Detect which cell encompasses the target text, then output its (x, y) center coordinate. 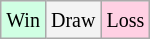
Draw (72, 20)
Win (24, 20)
Loss (126, 20)
